Determine the [x, y] coordinate at the center of the cell enclosing the given text.  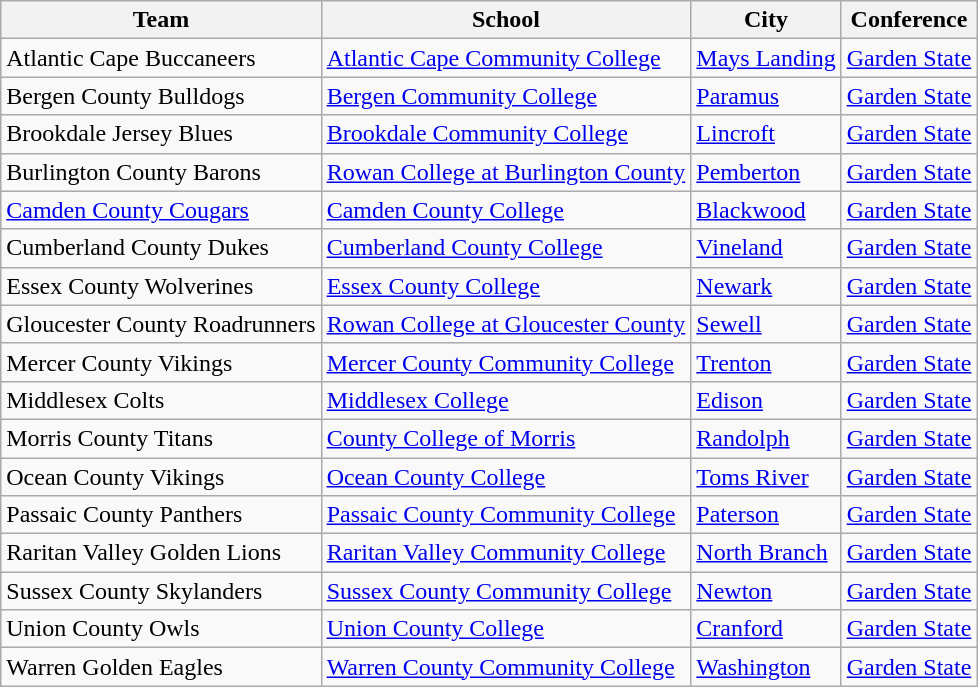
Camden County College [506, 210]
Essex County College [506, 286]
Toms River [766, 477]
Newton [766, 591]
Raritan Valley Golden Lions [161, 553]
Brookdale Jersey Blues [161, 134]
Cumberland County Dukes [161, 248]
Sussex County Skylanders [161, 591]
Newark [766, 286]
Warren Golden Eagles [161, 667]
Mercer County Community College [506, 362]
Paterson [766, 515]
Raritan Valley Community College [506, 553]
Team [161, 20]
County College of Morris [506, 438]
Warren County Community College [506, 667]
Trenton [766, 362]
Sussex County Community College [506, 591]
Washington [766, 667]
Blackwood [766, 210]
Ocean County College [506, 477]
Lincroft [766, 134]
North Branch [766, 553]
Cumberland County College [506, 248]
Mays Landing [766, 58]
Atlantic Cape Community College [506, 58]
Rowan College at Gloucester County [506, 324]
Middlesex College [506, 400]
City [766, 20]
Morris County Titans [161, 438]
Brookdale Community College [506, 134]
Union County College [506, 629]
Mercer County Vikings [161, 362]
Pemberton [766, 172]
Gloucester County Roadrunners [161, 324]
Rowan College at Burlington County [506, 172]
Edison [766, 400]
Union County Owls [161, 629]
Bergen Community College [506, 96]
Cranford [766, 629]
Randolph [766, 438]
Bergen County Bulldogs [161, 96]
Atlantic Cape Buccaneers [161, 58]
Vineland [766, 248]
Ocean County Vikings [161, 477]
Middlesex Colts [161, 400]
Paramus [766, 96]
Sewell [766, 324]
Burlington County Barons [161, 172]
Conference [909, 20]
Camden County Cougars [161, 210]
Essex County Wolverines [161, 286]
Passaic County Panthers [161, 515]
Passaic County Community College [506, 515]
School [506, 20]
